Find where the given text appears and provide that cell's center as [x, y] coordinate. 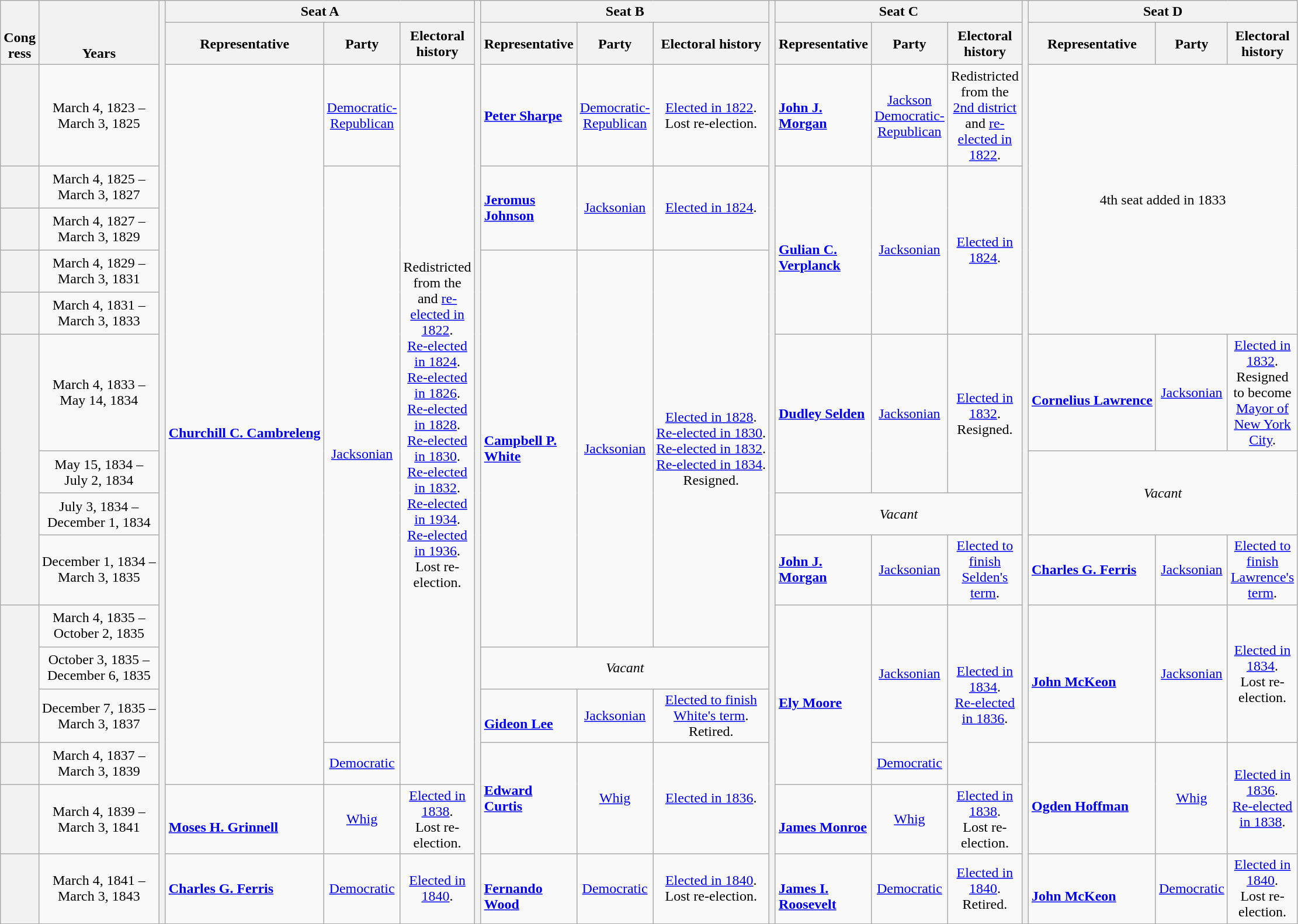
March 4, 1837 –March 3, 1839 [99, 763]
March 4, 1835 –October 2, 1835 [99, 626]
Elected to finish Selden's term. [985, 570]
Elected to finish White's term.Retired. [711, 715]
Campbell P. White [529, 449]
Jeromus Johnson [529, 208]
March 4, 1839 –March 3, 1841 [99, 819]
Elected in 1840. [437, 889]
Years [99, 33]
March 4, 1841 –March 3, 1843 [99, 889]
May 15, 1834 –July 2, 1834 [99, 472]
Seat C [898, 12]
Jackson Democratic-Republican [909, 116]
March 4, 1827 –March 3, 1829 [99, 229]
Cornelius Lawrence [1092, 392]
March 4, 1823 –March 3, 1825 [99, 116]
Elected in 1836. Re-elected in 1838. [1262, 798]
Ely Moore [823, 694]
Ogden Hoffman [1092, 798]
Seat B [625, 12]
March 4, 1833 –May 14, 1834 [99, 392]
Elected in 1832.Resigned to become Mayor of New York City. [1262, 392]
March 4, 1829 –March 3, 1831 [99, 271]
Elected in 1832.Resigned. [985, 414]
Churchill C. Cambreleng [244, 425]
Elected in 1834. Re-elected in 1836. [985, 694]
James Monroe [823, 819]
Moses H. Grinnell [244, 819]
Elected to finish Lawrence's term. [1262, 570]
October 3, 1835 –December 6, 1835 [99, 668]
March 4, 1825 –March 3, 1827 [99, 187]
Peter Sharpe [529, 116]
4th seat added in 1833 [1162, 200]
Elected in 1840.Retired. [985, 889]
December 7, 1835 –March 3, 1837 [99, 715]
Elected in 1828. Re-elected in 1830. Re-elected in 1832. Re-elected in 1834. Resigned. [711, 449]
Seat D [1162, 12]
December 1, 1834 –March 3, 1835 [99, 570]
March 4, 1831 –March 3, 1833 [99, 313]
Gulian C. Verplanck [823, 250]
James I. Roosevelt [823, 889]
Elected in 1834.Lost re-election. [1262, 673]
Dudley Selden [823, 414]
Elected in 1836. [711, 798]
Edward Curtis [529, 798]
July 3, 1834 –December 1, 1834 [99, 514]
Fernando Wood [529, 889]
Congress [20, 33]
Gideon Lee [529, 715]
Elected in 1822.Lost re-election. [711, 116]
Seat A [320, 12]
Redistricted from the 2nd district and re-elected in 1822. [985, 116]
